Scan for the cell matching the given text and deliver its (X, Y) coordinate at center. 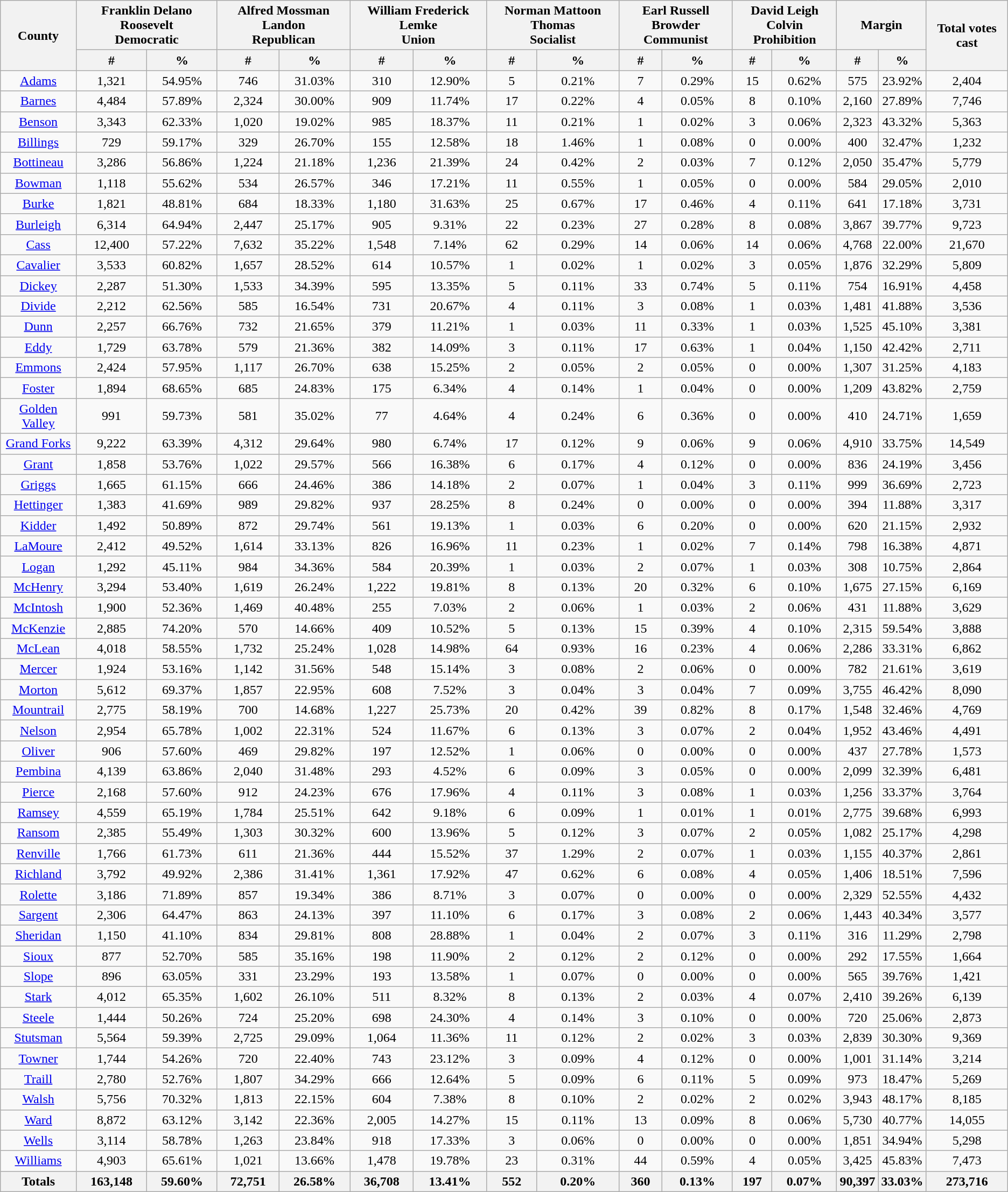
511 (382, 997)
1,857 (248, 690)
0.74% (698, 286)
32.46% (902, 710)
1,858 (111, 464)
13.41% (450, 1181)
2,885 (111, 628)
29.09% (314, 1038)
826 (382, 546)
47 (512, 874)
17.33% (450, 1140)
Griggs (39, 485)
4,484 (111, 101)
63.05% (182, 977)
Margin (881, 25)
31.63% (450, 204)
4,910 (857, 444)
61.15% (182, 485)
2,932 (967, 525)
0.32% (698, 587)
0.59% (698, 1161)
7,596 (967, 874)
9.31% (450, 224)
2,861 (967, 853)
1,002 (248, 731)
Sioux (39, 956)
906 (111, 751)
Divide (39, 306)
55.49% (182, 833)
Walsh (39, 1099)
7,473 (967, 1161)
1,021 (248, 1161)
Foster (39, 388)
3,943 (857, 1099)
3,317 (967, 505)
Grant (39, 464)
5,269 (967, 1079)
989 (248, 505)
743 (382, 1058)
64 (512, 649)
29.74% (314, 525)
5,756 (111, 1099)
24.23% (314, 792)
Total votes cast (967, 36)
685 (248, 388)
2,412 (111, 546)
12.52% (450, 751)
6,314 (111, 224)
29.05% (902, 183)
33.37% (902, 792)
1,813 (248, 1099)
782 (857, 669)
1,222 (382, 587)
6,862 (967, 649)
57.95% (182, 368)
Mercer (39, 669)
1,952 (857, 731)
1,444 (111, 1018)
Richland (39, 874)
52.36% (182, 607)
937 (382, 505)
4,183 (967, 368)
20.39% (450, 566)
35.22% (314, 244)
Pembina (39, 772)
50.26% (182, 1018)
39.77% (902, 224)
Adams (39, 81)
1,573 (967, 751)
65.78% (182, 731)
579 (248, 347)
13.35% (450, 286)
Stutsman (39, 1038)
34.39% (314, 286)
52.55% (902, 894)
2,168 (111, 792)
68.65% (182, 388)
2,404 (967, 81)
754 (857, 286)
62.56% (182, 306)
40.48% (314, 607)
397 (382, 915)
16.96% (450, 546)
0.63% (698, 347)
27.15% (902, 587)
1,614 (248, 546)
39.68% (902, 812)
2,780 (111, 1079)
0.82% (698, 710)
5,612 (111, 690)
55.62% (182, 183)
0.46% (698, 204)
1,924 (111, 669)
2,839 (857, 1038)
29.81% (314, 935)
3,533 (111, 265)
63.39% (182, 444)
6,481 (967, 772)
Bowman (39, 183)
57.22% (182, 244)
382 (382, 347)
31.48% (314, 772)
1,028 (382, 649)
3,381 (967, 327)
McIntosh (39, 607)
26.10% (314, 997)
25.20% (314, 1018)
1,443 (857, 915)
44 (641, 1161)
1,659 (967, 416)
1,664 (967, 956)
28.52% (314, 265)
18.51% (902, 874)
58.55% (182, 649)
17.21% (450, 183)
23.84% (314, 1140)
293 (382, 772)
28.88% (450, 935)
7.52% (450, 690)
25.06% (902, 1018)
746 (248, 81)
1,082 (857, 833)
49.52% (182, 546)
2,447 (248, 224)
22.36% (314, 1120)
872 (248, 525)
11.74% (450, 101)
Earl Russell BrowderCommunist (676, 25)
2,798 (967, 935)
LaMoure (39, 546)
11.67% (450, 731)
5,779 (967, 163)
798 (857, 546)
8,872 (111, 1120)
18.37% (450, 122)
21.18% (314, 163)
23.29% (314, 977)
0.93% (578, 649)
2,010 (967, 183)
Slope (39, 977)
2,424 (111, 368)
8.71% (450, 894)
62 (512, 244)
Norman Mattoon ThomasSocialist (553, 25)
23.12% (450, 1058)
42.42% (902, 347)
32.29% (902, 265)
41.88% (902, 306)
1,263 (248, 1140)
600 (382, 833)
292 (857, 956)
74.20% (182, 628)
46.42% (902, 690)
21.15% (902, 525)
Benson (39, 122)
1,292 (111, 566)
34.36% (314, 566)
4,312 (248, 444)
11.29% (902, 935)
22.00% (902, 244)
1,492 (111, 525)
980 (382, 444)
1,525 (857, 327)
2,711 (967, 347)
985 (382, 122)
1,236 (382, 163)
620 (857, 525)
999 (857, 485)
2,324 (248, 101)
1,665 (111, 485)
4,559 (111, 812)
4,769 (967, 710)
4,432 (967, 894)
Bottineau (39, 163)
163,148 (111, 1181)
Franklin Delano RooseveltDemocratic (146, 25)
444 (382, 853)
16.54% (314, 306)
29.64% (314, 444)
3,867 (857, 224)
Dickey (39, 286)
Renville (39, 853)
36,708 (382, 1181)
6.74% (450, 444)
2,759 (967, 388)
8.32% (450, 997)
15.25% (450, 368)
198 (382, 956)
565 (857, 977)
24.83% (314, 388)
566 (382, 464)
Wells (39, 1140)
31.41% (314, 874)
2,323 (857, 122)
Eddy (39, 347)
Alfred Mossman LandonRepublican (283, 25)
4,871 (967, 546)
0.33% (698, 327)
54.26% (182, 1058)
0.22% (578, 101)
4,012 (111, 997)
2,099 (857, 772)
524 (382, 731)
14.68% (314, 710)
10.52% (450, 628)
1,766 (111, 853)
12.58% (450, 142)
William Frederick LemkeUnion (418, 25)
0.31% (578, 1161)
469 (248, 751)
18.47% (902, 1079)
31.25% (902, 368)
Kidder (39, 525)
4,298 (967, 833)
3,294 (111, 587)
13.96% (450, 833)
698 (382, 1018)
43.82% (902, 388)
21,670 (967, 244)
1,469 (248, 607)
19.02% (314, 122)
8,185 (967, 1099)
59.73% (182, 416)
30.32% (314, 833)
50.89% (182, 525)
3,619 (967, 669)
Ramsey (39, 812)
59.17% (182, 142)
53.76% (182, 464)
3,343 (111, 122)
6,993 (967, 812)
684 (248, 204)
2,329 (857, 894)
175 (382, 388)
3,286 (111, 163)
Billings (39, 142)
4.52% (450, 772)
19.81% (450, 587)
410 (857, 416)
19.13% (450, 525)
19.78% (450, 1161)
Emmons (39, 368)
808 (382, 935)
400 (857, 142)
59.54% (902, 628)
13 (641, 1120)
0.67% (578, 204)
310 (382, 81)
27.78% (902, 751)
5,730 (857, 1120)
6,169 (967, 587)
3,214 (967, 1058)
McHenry (39, 587)
20.67% (450, 306)
909 (382, 101)
4,139 (111, 772)
1,602 (248, 997)
2,385 (111, 833)
346 (382, 183)
12,400 (111, 244)
379 (382, 327)
836 (857, 464)
1,180 (382, 204)
24 (512, 163)
52.70% (182, 956)
24.30% (450, 1018)
2,040 (248, 772)
614 (382, 265)
25 (512, 204)
3,764 (967, 792)
1,155 (857, 853)
193 (382, 977)
51.30% (182, 286)
Cass (39, 244)
17.96% (450, 792)
11.36% (450, 1038)
1,209 (857, 388)
834 (248, 935)
Ransom (39, 833)
22.40% (314, 1058)
63.86% (182, 772)
40.34% (902, 915)
23 (512, 1161)
4,458 (967, 286)
552 (512, 1181)
22 (512, 224)
63.78% (182, 347)
Traill (39, 1079)
57.89% (182, 101)
49.92% (182, 874)
22.31% (314, 731)
329 (248, 142)
575 (857, 81)
1,876 (857, 265)
33.13% (314, 546)
4,903 (111, 1161)
1,894 (111, 388)
Burke (39, 204)
16 (641, 649)
33 (641, 286)
360 (641, 1181)
Burleigh (39, 224)
45.10% (902, 327)
973 (857, 1079)
39.76% (902, 977)
2,160 (857, 101)
1,851 (857, 1140)
Oliver (39, 751)
1,020 (248, 122)
17.92% (450, 874)
608 (382, 690)
1,657 (248, 265)
731 (382, 306)
3,792 (111, 874)
35.02% (314, 416)
0.39% (698, 628)
0.28% (698, 224)
595 (382, 286)
431 (857, 607)
7.38% (450, 1099)
22.15% (314, 1099)
Mountrail (39, 710)
29.57% (314, 464)
3,629 (967, 607)
729 (111, 142)
18 (512, 142)
6.34% (450, 388)
9,222 (111, 444)
58.19% (182, 710)
1.46% (578, 142)
255 (382, 607)
12.90% (450, 81)
25.24% (314, 649)
2,050 (857, 163)
16.91% (902, 286)
22.95% (314, 690)
21.65% (314, 327)
Morton (39, 690)
40.77% (902, 1120)
2,212 (111, 306)
71.89% (182, 894)
3,456 (967, 464)
2,723 (967, 485)
7,746 (967, 101)
676 (382, 792)
County (39, 36)
Rolette (39, 894)
3,731 (967, 204)
48.17% (902, 1099)
33.03% (902, 1181)
56.86% (182, 163)
23.92% (902, 81)
0.55% (578, 183)
1,142 (248, 669)
David Leigh ColvinProhibition (785, 25)
548 (382, 669)
1,732 (248, 649)
Totals (39, 1181)
2,725 (248, 1038)
34.29% (314, 1079)
25.51% (314, 812)
53.16% (182, 669)
13.58% (450, 977)
39 (641, 710)
32.39% (902, 772)
45.83% (902, 1161)
5,809 (967, 265)
70.32% (182, 1099)
14.66% (314, 628)
1,361 (382, 874)
34.94% (902, 1140)
3,142 (248, 1120)
1,064 (382, 1038)
1,118 (111, 183)
3,536 (967, 306)
Ward (39, 1120)
35.47% (902, 163)
1,900 (111, 607)
8,090 (967, 690)
1,307 (857, 368)
McKenzie (39, 628)
31.03% (314, 81)
11.90% (450, 956)
2,286 (857, 649)
437 (857, 751)
1,224 (248, 163)
21.61% (902, 669)
1,117 (248, 368)
3,888 (967, 628)
3,755 (857, 690)
409 (382, 628)
3,577 (967, 915)
534 (248, 183)
14,549 (967, 444)
4,018 (111, 649)
1,744 (111, 1058)
1,406 (857, 874)
31.14% (902, 1058)
31.56% (314, 669)
14.18% (450, 485)
28.25% (450, 505)
877 (111, 956)
27.89% (902, 101)
863 (248, 915)
1,421 (967, 977)
24.71% (902, 416)
1.29% (578, 853)
53.40% (182, 587)
65.61% (182, 1161)
4,491 (967, 731)
7,632 (248, 244)
1,533 (248, 286)
10.75% (902, 566)
604 (382, 1099)
3,425 (857, 1161)
43.32% (902, 122)
17.55% (902, 956)
2,410 (857, 997)
21.39% (450, 163)
69.37% (182, 690)
3,186 (111, 894)
24.13% (314, 915)
905 (382, 224)
9,723 (967, 224)
Nelson (39, 731)
394 (857, 505)
Sargent (39, 915)
58.78% (182, 1140)
1,478 (382, 1161)
43.46% (902, 731)
1,675 (857, 587)
30.00% (314, 101)
11.10% (450, 915)
7.03% (450, 607)
724 (248, 1018)
Williams (39, 1161)
1,729 (111, 347)
5,298 (967, 1140)
9.18% (450, 812)
1,481 (857, 306)
1,321 (111, 81)
59.60% (182, 1181)
64.47% (182, 915)
2,005 (382, 1120)
Steele (39, 1018)
984 (248, 566)
60.82% (182, 265)
638 (382, 368)
15.14% (450, 669)
316 (857, 935)
273,716 (967, 1181)
41.69% (182, 505)
33.31% (902, 649)
52.76% (182, 1079)
25.73% (450, 710)
19.34% (314, 894)
5,564 (111, 1038)
72,751 (248, 1181)
581 (248, 416)
Towner (39, 1058)
Sheridan (39, 935)
66.76% (182, 327)
155 (382, 142)
27 (641, 224)
2,386 (248, 874)
732 (248, 327)
Dunn (39, 327)
32.47% (902, 142)
4,768 (857, 244)
Pierce (39, 792)
30.30% (902, 1038)
1,227 (382, 710)
Grand Forks (39, 444)
2,287 (111, 286)
912 (248, 792)
1,619 (248, 587)
26.58% (314, 1181)
5,363 (967, 122)
570 (248, 628)
1,383 (111, 505)
14.98% (450, 649)
561 (382, 525)
15.52% (450, 853)
41.10% (182, 935)
1,232 (967, 142)
308 (857, 566)
857 (248, 894)
26.24% (314, 587)
14.27% (450, 1120)
90,397 (857, 1181)
4.64% (450, 416)
1,303 (248, 833)
2,954 (111, 731)
36.69% (902, 485)
24.19% (902, 464)
2,864 (967, 566)
McLean (39, 649)
26.57% (314, 183)
17.18% (902, 204)
13.66% (314, 1161)
2,873 (967, 1018)
14.09% (450, 347)
48.81% (182, 204)
77 (382, 416)
3,114 (111, 1140)
Logan (39, 566)
2,315 (857, 628)
331 (248, 977)
12.64% (450, 1079)
61.73% (182, 853)
24.46% (314, 485)
918 (382, 1140)
2,257 (111, 327)
1,022 (248, 464)
6,139 (967, 997)
Stark (39, 997)
1,001 (857, 1058)
59.39% (182, 1038)
18.33% (314, 204)
45.11% (182, 566)
40.37% (902, 853)
9,369 (967, 1038)
0.36% (698, 416)
64.94% (182, 224)
991 (111, 416)
2,306 (111, 915)
11.21% (450, 327)
65.19% (182, 812)
896 (111, 977)
1,256 (857, 792)
63.12% (182, 1120)
Golden Valley (39, 416)
1,821 (111, 204)
641 (857, 204)
642 (382, 812)
33.75% (902, 444)
62.33% (182, 122)
1,784 (248, 812)
10.57% (450, 265)
Cavalier (39, 265)
1,807 (248, 1079)
700 (248, 710)
14,055 (967, 1120)
39.26% (902, 997)
Barnes (39, 101)
35.16% (314, 956)
611 (248, 853)
65.35% (182, 997)
37 (512, 853)
54.95% (182, 81)
Hettinger (39, 505)
7.14% (450, 244)
